Capture the cell that displays the provided text and extract its (X, Y) central coordinate. 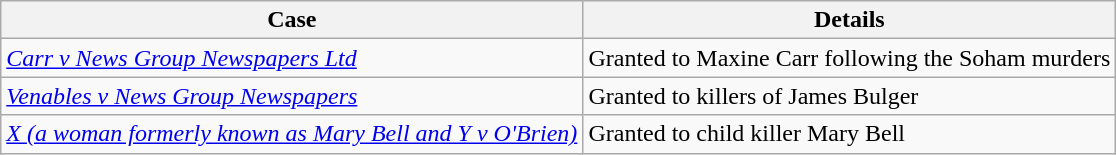
Venables v News Group Newspapers (292, 96)
Case (292, 20)
Granted to killers of James Bulger (850, 96)
Granted to child killer Mary Bell (850, 134)
X (a woman formerly known as Mary Bell and Y v O'Brien) (292, 134)
Details (850, 20)
Carr v News Group Newspapers Ltd (292, 58)
Granted to Maxine Carr following the Soham murders (850, 58)
